Find where the given text appears and provide that cell's center as [x, y] coordinate. 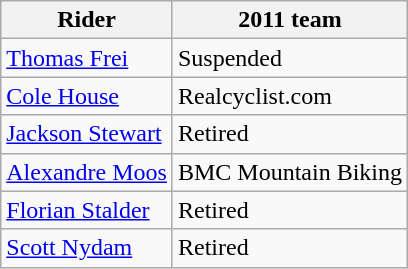
Jackson Stewart [87, 134]
BMC Mountain Biking [290, 172]
Suspended [290, 58]
Realcyclist.com [290, 96]
Scott Nydam [87, 248]
Alexandre Moos [87, 172]
Florian Stalder [87, 210]
Thomas Frei [87, 58]
Rider [87, 20]
Cole House [87, 96]
2011 team [290, 20]
